Find where the given text appears and provide that cell's center as (X, Y) coordinate. 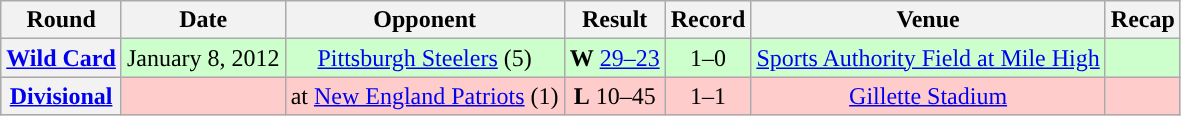
Gillette Stadium (928, 96)
Result (614, 20)
Sports Authority Field at Mile High (928, 58)
Record (708, 20)
Recap (1142, 20)
Wild Card (62, 58)
1–0 (708, 58)
January 8, 2012 (203, 58)
W 29–23 (614, 58)
L 10–45 (614, 96)
Divisional (62, 96)
Date (203, 20)
Round (62, 20)
Opponent (424, 20)
at New England Patriots (1) (424, 96)
Venue (928, 20)
1–1 (708, 96)
Pittsburgh Steelers (5) (424, 58)
